Determine the (X, Y) coordinate at the center of the cell enclosing the given text.  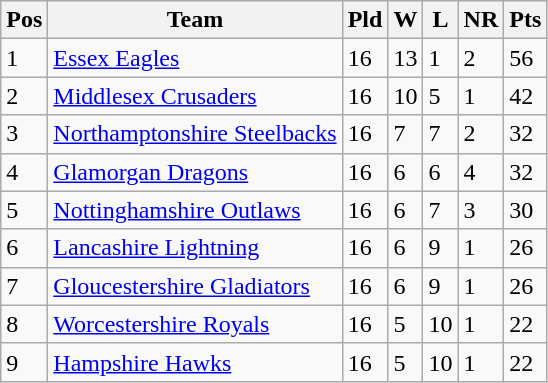
W (406, 20)
Pts (526, 20)
L (440, 20)
Pos (24, 20)
Essex Eagles (195, 58)
Gloucestershire Gladiators (195, 286)
Team (195, 20)
Northamptonshire Steelbacks (195, 134)
42 (526, 96)
Glamorgan Dragons (195, 172)
Worcestershire Royals (195, 324)
Nottinghamshire Outlaws (195, 210)
Pld (365, 20)
56 (526, 58)
8 (24, 324)
Middlesex Crusaders (195, 96)
NR (481, 20)
30 (526, 210)
Hampshire Hawks (195, 362)
Lancashire Lightning (195, 248)
13 (406, 58)
